Find where the given text appears and provide that cell's center as (x, y) coordinate. 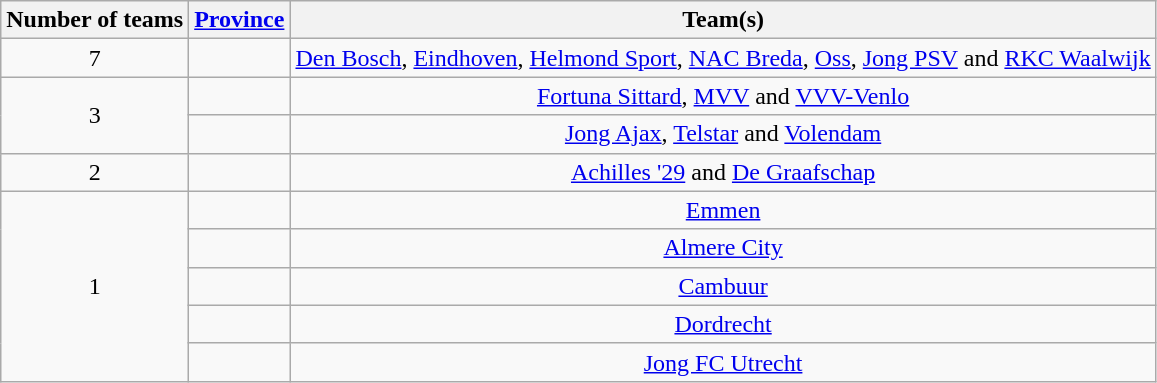
Emmen (723, 210)
Cambuur (723, 286)
Jong FC Utrecht (723, 362)
1 (95, 286)
Dordrecht (723, 324)
Almere City (723, 248)
Jong Ajax, Telstar and Volendam (723, 134)
Fortuna Sittard, MVV and VVV-Venlo (723, 96)
Den Bosch, Eindhoven, Helmond Sport, NAC Breda, Oss, Jong PSV and RKC Waalwijk (723, 58)
Province (240, 20)
7 (95, 58)
Number of teams (95, 20)
Achilles '29 and De Graafschap (723, 172)
2 (95, 172)
3 (95, 115)
Team(s) (723, 20)
